Detect which cell encompasses the target text, then output its [X, Y] center coordinate. 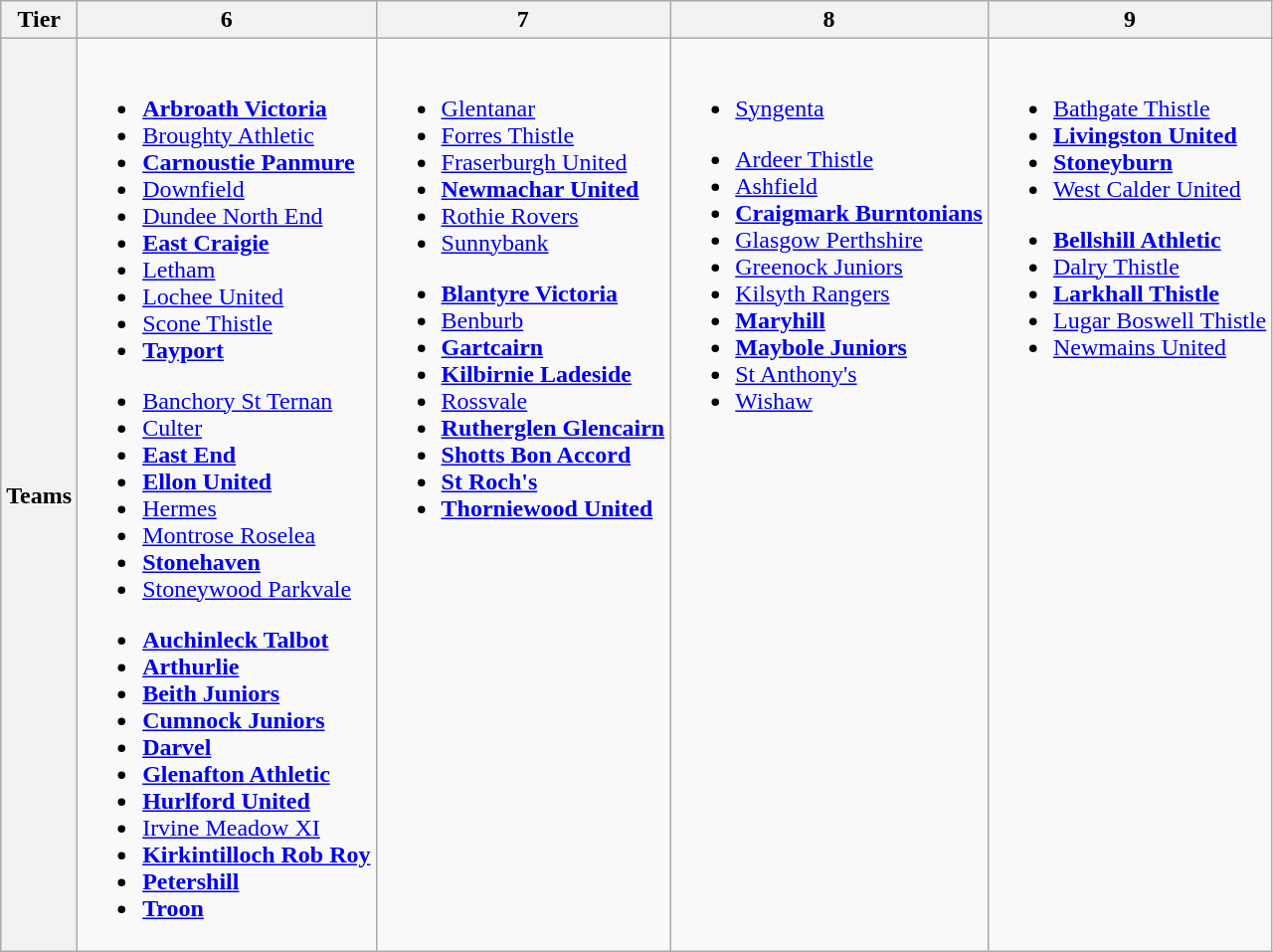
7 [523, 20]
8 [829, 20]
SyngentaArdeer ThistleAshfieldCraigmark BurntoniansGlasgow PerthshireGreenock JuniorsKilsyth RangersMaryhillMaybole JuniorsSt Anthony'sWishaw [829, 495]
9 [1130, 20]
Teams [40, 495]
Tier [40, 20]
6 [227, 20]
Bathgate ThistleLivingston UnitedStoneyburnWest Calder UnitedBellshill AthleticDalry ThistleLarkhall ThistleLugar Boswell ThistleNewmains United [1130, 495]
